From the cell containing the given text, extract its center point as [X, Y] coordinate. 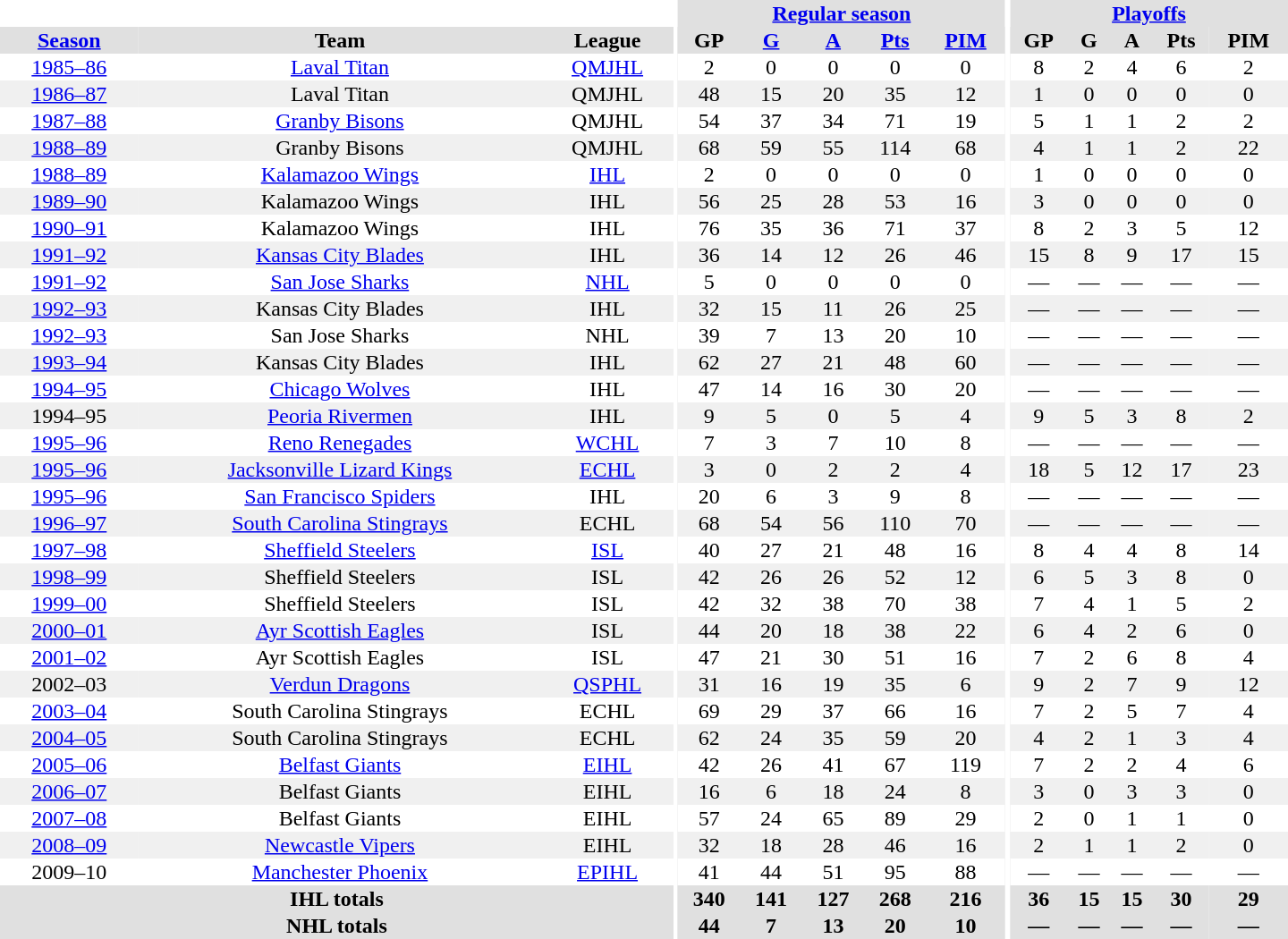
2008–09 [70, 845]
60 [965, 362]
52 [894, 577]
Season [70, 40]
31 [708, 684]
2009–10 [70, 872]
76 [708, 228]
89 [894, 818]
57 [708, 818]
2004–05 [70, 738]
23 [1249, 469]
1986–87 [70, 94]
1993–94 [70, 362]
11 [834, 309]
66 [894, 711]
San Francisco Spiders [340, 496]
Playoffs [1148, 13]
65 [834, 818]
2007–08 [70, 818]
2005–06 [70, 765]
141 [771, 899]
IHL totals [336, 899]
NHL totals [336, 926]
119 [965, 765]
League [607, 40]
Team [340, 40]
QSPHL [607, 684]
1998–99 [70, 577]
Jacksonville Lizard Kings [340, 469]
2006–07 [70, 791]
268 [894, 899]
39 [708, 335]
1989–90 [70, 201]
EPIHL [607, 872]
127 [834, 899]
1997–98 [70, 550]
2001–02 [70, 657]
2000–01 [70, 630]
Regular season [841, 13]
WCHL [607, 443]
Manchester Phoenix [340, 872]
1985–86 [70, 67]
114 [894, 148]
1999–00 [70, 604]
88 [965, 872]
34 [834, 121]
40 [708, 550]
2002–03 [70, 684]
110 [894, 523]
2003–04 [70, 711]
1987–88 [70, 121]
95 [894, 872]
1990–91 [70, 228]
340 [708, 899]
Reno Renegades [340, 443]
67 [894, 765]
Chicago Wolves [340, 389]
69 [708, 711]
Peoria Rivermen [340, 416]
Verdun Dragons [340, 684]
53 [894, 201]
216 [965, 899]
55 [834, 148]
Newcastle Vipers [340, 845]
1996–97 [70, 523]
